Determine the (X, Y) coordinate at the center of the cell enclosing the given text.  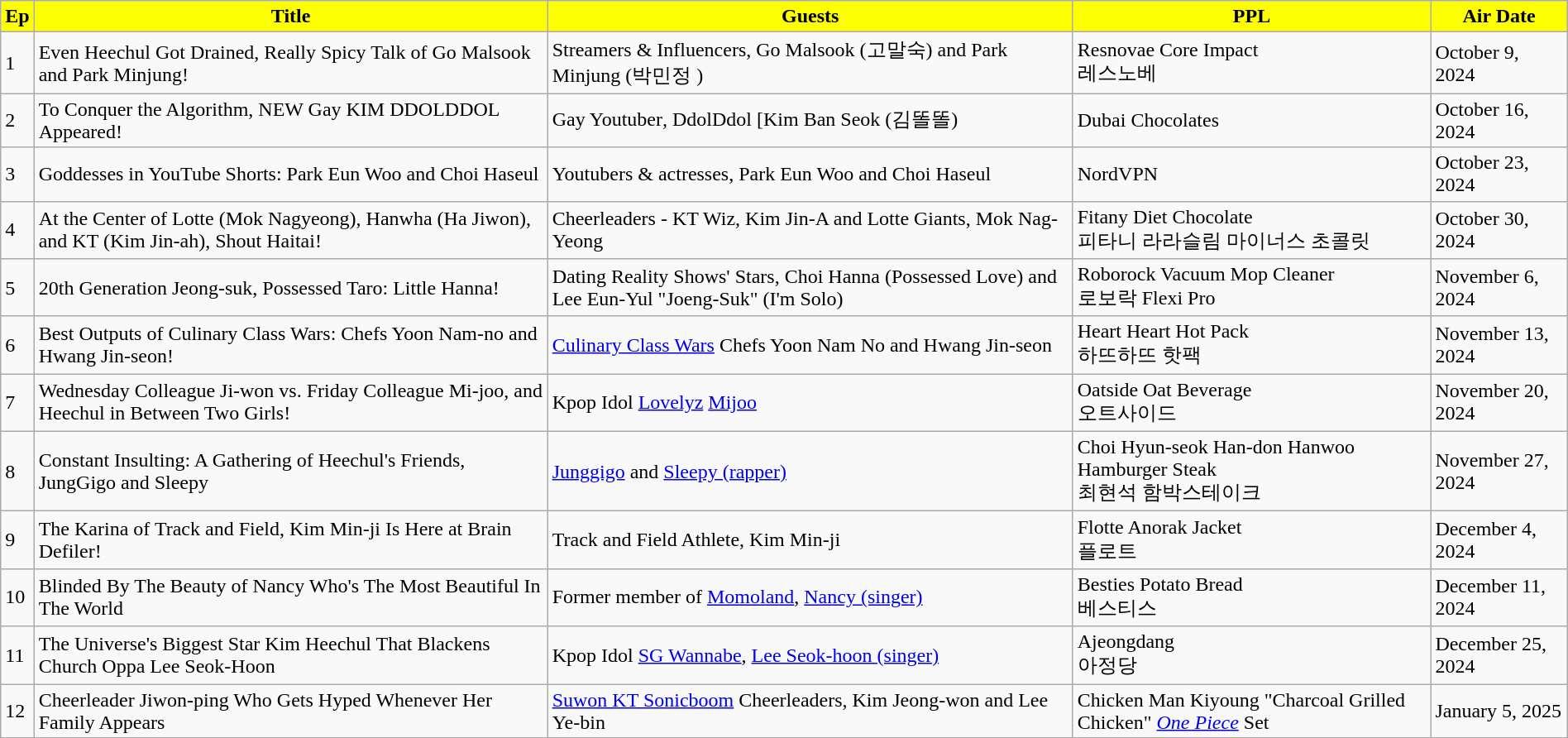
Gay Youtuber, DdolDdol [Kim Ban Seok (김똘똘) (810, 121)
12 (17, 710)
October 30, 2024 (1499, 230)
3 (17, 174)
Roborock Vacuum Mop Cleaner로보락 Flexi Pro (1252, 288)
7 (17, 403)
Heart Heart Hot Pack하뜨하뜨 핫팩 (1252, 345)
Dating Reality Shows' Stars, Choi Hanna (Possessed Love) and Lee Eun-Yul "Joeng-Suk" (I'm Solo) (810, 288)
Choi Hyun-seok Han-don Hanwoo Hamburger Steak최현석 함박스테이크 (1252, 472)
Even Heechul Got Drained, Really Spicy Talk of Go Malsook and Park Minjung! (291, 63)
December 11, 2024 (1499, 597)
October 16, 2024 (1499, 121)
1 (17, 63)
December 4, 2024 (1499, 540)
Oatside Oat Beverage오트사이드 (1252, 403)
11 (17, 655)
January 5, 2025 (1499, 710)
Constant Insulting: A Gathering of Heechul's Friends, JungGigo and Sleepy (291, 472)
4 (17, 230)
Title (291, 17)
October 23, 2024 (1499, 174)
NordVPN (1252, 174)
Streamers & Influencers, Go Malsook (고말숙) and Park Minjung (박민정 ) (810, 63)
Track and Field Athlete, Kim Min-ji (810, 540)
Kpop Idol Lovelyz Mijoo (810, 403)
Ajeongdang아정당 (1252, 655)
10 (17, 597)
Guests (810, 17)
2 (17, 121)
Dubai Chocolates (1252, 121)
9 (17, 540)
6 (17, 345)
Kpop Idol SG Wannabe, Lee Seok-hoon (singer) (810, 655)
The Universe's Biggest Star Kim Heechul That Blackens Church Oppa Lee Seok-Hoon (291, 655)
Culinary Class Wars Chefs Yoon Nam No and Hwang Jin-seon (810, 345)
December 25, 2024 (1499, 655)
November 6, 2024 (1499, 288)
To Conquer the Algorithm, NEW Gay KIM DDOLDDOL Appeared! (291, 121)
Chicken Man Kiyoung "Charcoal Grilled Chicken" One Piece Set (1252, 710)
Cheerleader Jiwon-ping Who Gets Hyped Whenever Her Family Appears (291, 710)
Fitany Diet Chocolate피타니 라라슬림 마이너스 초콜릿 (1252, 230)
Junggigo and Sleepy (rapper) (810, 472)
PPL (1252, 17)
Cheerleaders - KT Wiz, Kim Jin-A and Lotte Giants, Mok Nag-Yeong (810, 230)
Ep (17, 17)
Flotte Anorak Jacket플로트 (1252, 540)
Air Date (1499, 17)
October 9, 2024 (1499, 63)
Youtubers & actresses, Park Eun Woo and Choi Haseul (810, 174)
Besties Potato Bread베스티스 (1252, 597)
November 20, 2024 (1499, 403)
Goddesses in YouTube Shorts: Park Eun Woo and Choi Haseul (291, 174)
November 27, 2024 (1499, 472)
Resnovae Core Impact레스노베 (1252, 63)
November 13, 2024 (1499, 345)
Blinded By The Beauty of Nancy Who's The Most Beautiful In The World (291, 597)
8 (17, 472)
Wednesday Colleague Ji-won vs. Friday Colleague Mi-joo, and Heechul in Between Two Girls! (291, 403)
Former member of Momoland, Nancy (singer) (810, 597)
Best Outputs of Culinary Class Wars: Chefs Yoon Nam-no and Hwang Jin-seon! (291, 345)
Suwon KT Sonicboom Cheerleaders, Kim Jeong-won and Lee Ye-bin (810, 710)
20th Generation Jeong-suk, Possessed Taro: Little Hanna! (291, 288)
5 (17, 288)
The Karina of Track and Field, Kim Min-ji Is Here at Brain Defiler! (291, 540)
At the Center of Lotte (Mok Nagyeong), Hanwha (Ha Jiwon), and KT (Kim Jin-ah), Shout Haitai! (291, 230)
